Find where the given text appears and provide that cell's center as (x, y) coordinate. 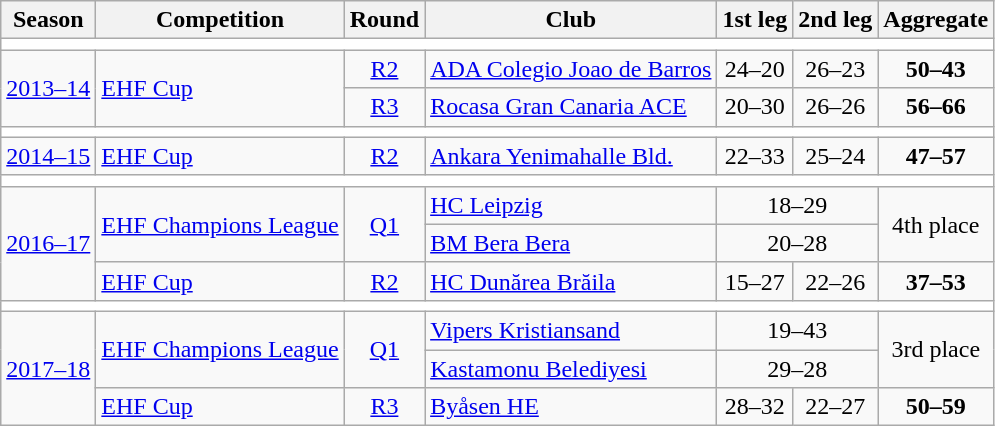
Round (384, 20)
28–32 (755, 407)
4th place (936, 224)
Vipers Kristiansand (571, 330)
3rd place (936, 349)
19–43 (798, 330)
Aggregate (936, 20)
20–28 (798, 243)
Byåsen HE (571, 407)
18–29 (798, 205)
Season (48, 20)
1st leg (755, 20)
26–23 (836, 69)
2016–17 (48, 243)
Rocasa Gran Canaria ACE (571, 107)
47–57 (936, 156)
HC Dunărea Brăila (571, 281)
50–43 (936, 69)
50–59 (936, 407)
2017–18 (48, 368)
25–24 (836, 156)
Club (571, 20)
22–33 (755, 156)
37–53 (936, 281)
BM Bera Bera (571, 243)
2014–15 (48, 156)
20–30 (755, 107)
22–27 (836, 407)
22–26 (836, 281)
26–26 (836, 107)
Kastamonu Belediyesi (571, 369)
15–27 (755, 281)
2nd leg (836, 20)
ADA Colegio Joao de Barros (571, 69)
Competition (220, 20)
24–20 (755, 69)
HC Leipzig (571, 205)
56–66 (936, 107)
Ankara Yenimahalle Bld. (571, 156)
29–28 (798, 369)
2013–14 (48, 88)
